Provide the (X, Y) coordinate of the cell's center where the given text is located.  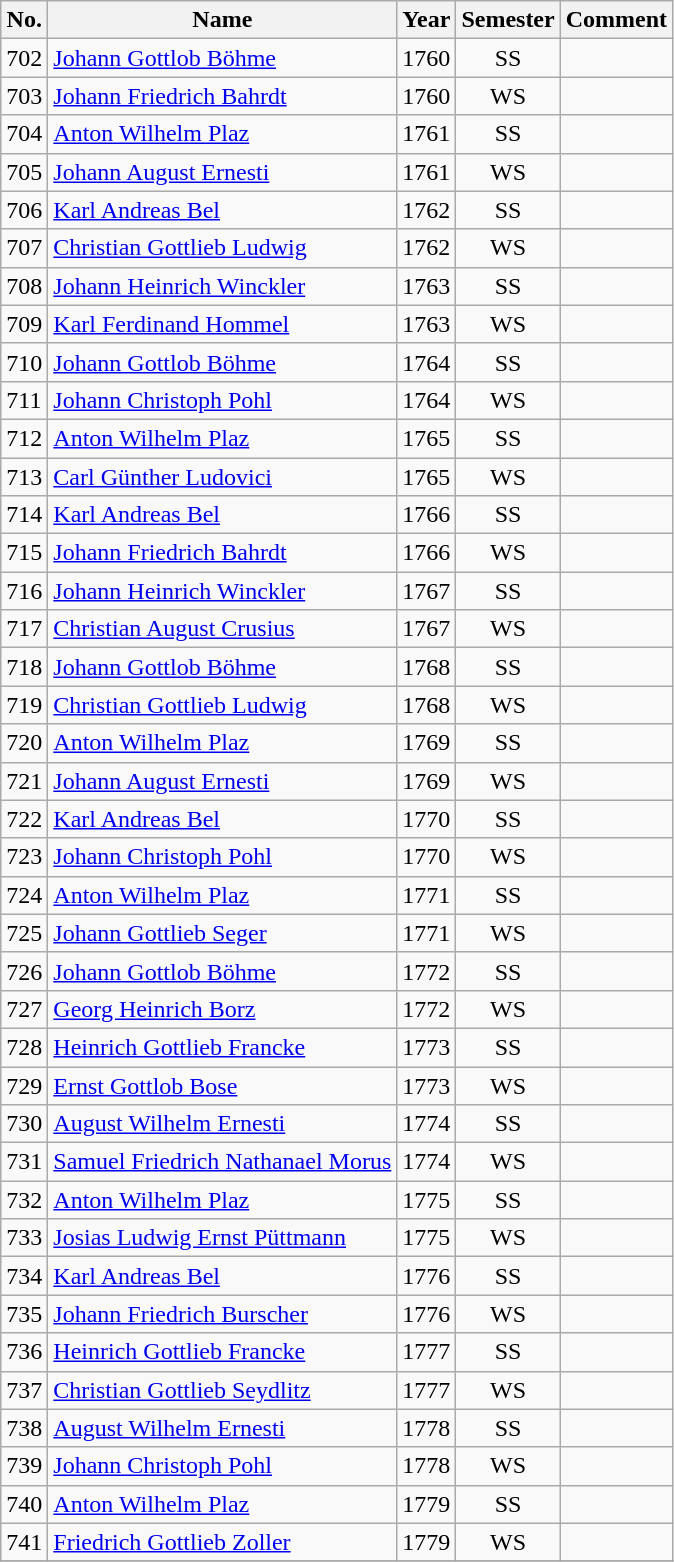
704 (24, 134)
707 (24, 248)
739 (24, 1466)
728 (24, 1047)
729 (24, 1085)
734 (24, 1276)
Samuel Friedrich Nathanael Morus (222, 1162)
Name (222, 20)
708 (24, 286)
725 (24, 933)
715 (24, 553)
721 (24, 781)
713 (24, 477)
Johann Gottlieb Seger (222, 933)
710 (24, 362)
706 (24, 210)
Georg Heinrich Borz (222, 1009)
719 (24, 705)
733 (24, 1238)
738 (24, 1428)
736 (24, 1352)
Johann Friedrich Burscher (222, 1314)
Comment (616, 20)
718 (24, 667)
712 (24, 438)
735 (24, 1314)
722 (24, 819)
740 (24, 1504)
730 (24, 1124)
705 (24, 172)
Semester (508, 20)
717 (24, 629)
No. (24, 20)
Josias Ludwig Ernst Püttmann (222, 1238)
Friedrich Gottlieb Zoller (222, 1542)
711 (24, 400)
727 (24, 1009)
709 (24, 324)
724 (24, 895)
Karl Ferdinand Hommel (222, 324)
714 (24, 515)
702 (24, 58)
Year (426, 20)
Carl Günther Ludovici (222, 477)
Christian Gottlieb Seydlitz (222, 1390)
723 (24, 857)
703 (24, 96)
731 (24, 1162)
726 (24, 971)
741 (24, 1542)
732 (24, 1200)
737 (24, 1390)
Ernst Gottlob Bose (222, 1085)
716 (24, 591)
720 (24, 743)
Christian August Crusius (222, 629)
